Return the [x, y] coordinate for the center point of the cell that contains the specified text.  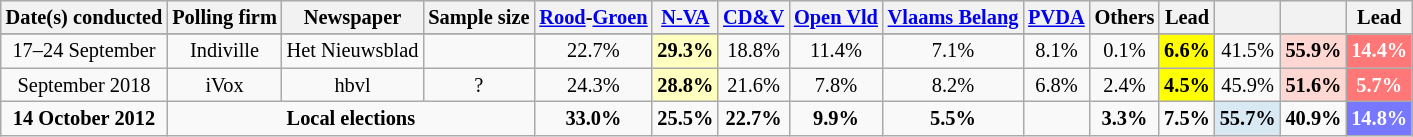
45.9% [1248, 85]
14 October 2012 [84, 118]
25.5% [685, 118]
51.6% [1314, 85]
Sample size [478, 17]
55.9% [1314, 51]
7.8% [836, 85]
Polling firm [224, 17]
3.3% [1125, 118]
Het Nieuwsblad [353, 51]
0.1% [1125, 51]
33.0% [593, 118]
17–24 September [84, 51]
Others [1125, 17]
8.1% [1056, 51]
6.8% [1056, 85]
6.6% [1187, 51]
September 2018 [84, 85]
Local elections [350, 118]
14.8% [1379, 118]
Vlaams Belang [954, 17]
11.4% [836, 51]
N-VA [685, 17]
55.7% [1248, 118]
PVDA [1056, 17]
Open Vld [836, 17]
18.8% [754, 51]
24.3% [593, 85]
CD&V [754, 17]
Date(s) conducted [84, 17]
41.5% [1248, 51]
40.9% [1314, 118]
28.8% [685, 85]
2.4% [1125, 85]
? [478, 85]
9.9% [836, 118]
iVox [224, 85]
21.6% [754, 85]
8.2% [954, 85]
14.4% [1379, 51]
Rood-Groen [593, 17]
7.1% [954, 51]
hbvl [353, 85]
7.5% [1187, 118]
29.3% [685, 51]
5.7% [1379, 85]
4.5% [1187, 85]
Indiville [224, 51]
5.5% [954, 118]
Newspaper [353, 17]
